Output the [X, Y] coordinate of the center of the cell containing the given text.  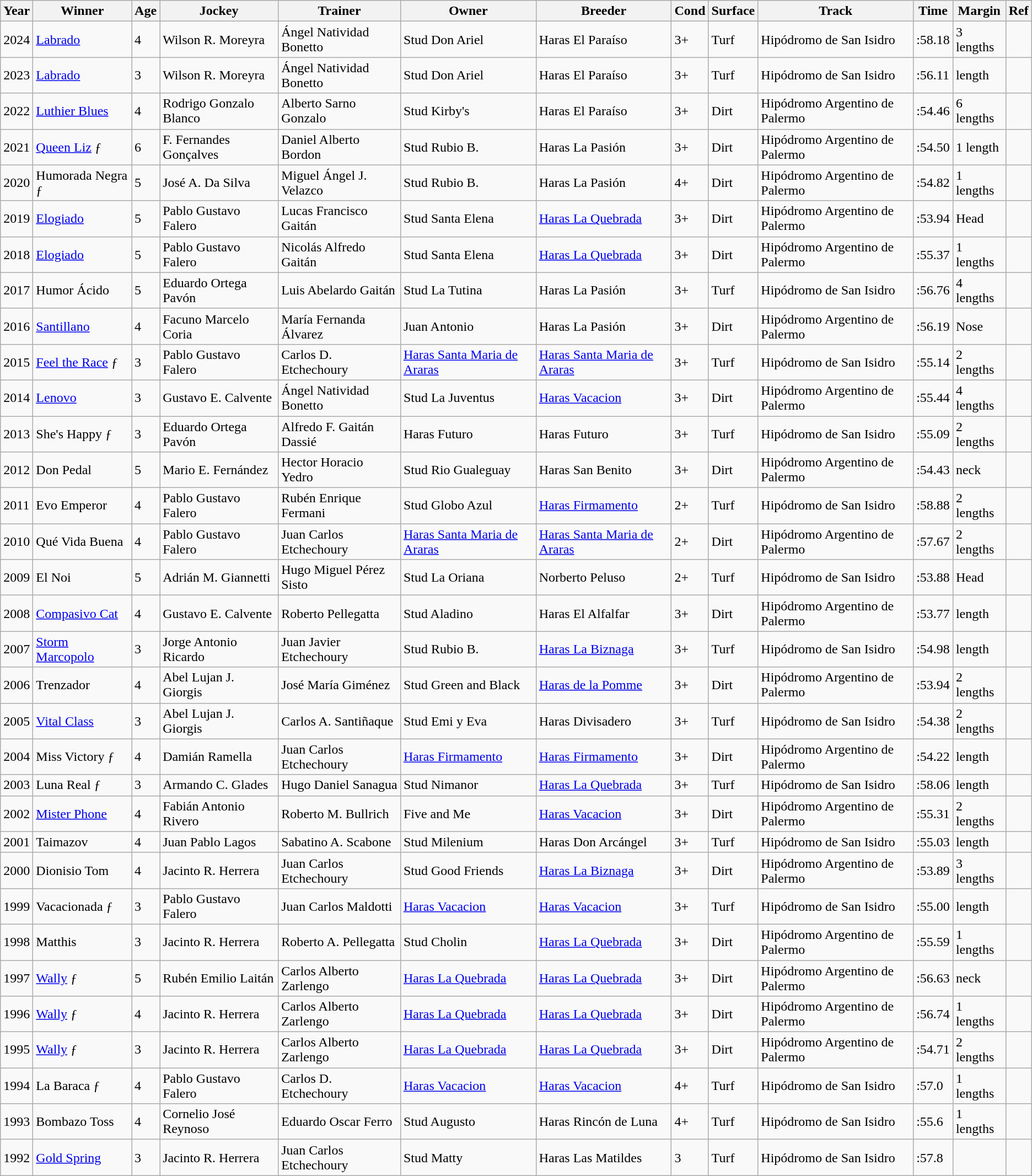
Miss Victory ƒ [83, 756]
Stud Cholin [468, 942]
Five and Me [468, 814]
José María Giménez [340, 685]
Queen Liz ƒ [83, 147]
2000 [17, 870]
:54.43 [933, 470]
Margin [979, 11]
:54.71 [933, 1050]
Mario E. Fernández [219, 470]
:58.06 [933, 785]
Breeder [604, 11]
2015 [17, 362]
2001 [17, 842]
2023 [17, 75]
:53.77 [933, 613]
:58.18 [933, 40]
2020 [17, 183]
:53.88 [933, 578]
Trenzador [83, 685]
Stud La Tutina [468, 290]
:57.0 [933, 1086]
Stud La Juventus [468, 398]
Lucas Francisco Gaitán [340, 218]
:54.50 [933, 147]
Year [17, 11]
Alberto Sarno Gonzalo [340, 111]
2017 [17, 290]
2016 [17, 326]
Humorada Negra ƒ [83, 183]
Hugo Miguel Pérez Sisto [340, 578]
2010 [17, 541]
Trainer [340, 11]
Carlos A. Santiñaque [340, 721]
Rodrigo Gonzalo Blanco [219, 111]
2021 [17, 147]
6 [146, 147]
Ref [1019, 11]
Nicolás Alfredo Gaitán [340, 255]
Stud Matty [468, 1158]
Mister Phone [83, 814]
She's Happy ƒ [83, 433]
1999 [17, 906]
2005 [17, 721]
2007 [17, 649]
:55.37 [933, 255]
Juan Pablo Lagos [219, 842]
2008 [17, 613]
José A. Da Silva [219, 183]
:57.8 [933, 1158]
Surface [733, 11]
2003 [17, 785]
Norberto Peluso [604, 578]
Cornelio José Reynoso [219, 1121]
Facuno Marcelo Coria [219, 326]
Armando C. Glades [219, 785]
Jockey [219, 11]
Stud La Oriana [468, 578]
:56.74 [933, 1014]
1993 [17, 1121]
María Fernanda Álvarez [340, 326]
Haras Rincón de Luna [604, 1121]
:55.09 [933, 433]
Luis Abelardo Gaitán [340, 290]
Stud Globo Azul [468, 506]
2024 [17, 40]
1996 [17, 1014]
Nose [979, 326]
Time [933, 11]
Alfredo F. Gaitán Dassié [340, 433]
Vital Class [83, 721]
Rubén Enrique Fermani [340, 506]
Roberto Pellegatta [340, 613]
Dionisio Tom [83, 870]
Eduardo Oscar Ferro [340, 1121]
Don Pedal [83, 470]
:55.00 [933, 906]
:56.19 [933, 326]
:54.46 [933, 111]
:55.31 [933, 814]
Luna Real ƒ [83, 785]
Haras Las Matildes [604, 1158]
Age [146, 11]
Santillano [83, 326]
Stud Nimanor [468, 785]
:56.76 [933, 290]
Haras El Alfalfar [604, 613]
Owner [468, 11]
6 lengths [979, 111]
Juan Antonio [468, 326]
1994 [17, 1086]
Damián Ramella [219, 756]
:54.98 [933, 649]
Feel the Race ƒ [83, 362]
Fabián Antonio Rivero [219, 814]
Miguel Ángel J. Velazco [340, 183]
Jorge Antonio Ricardo [219, 649]
Juan Javier Etchechoury [340, 649]
Hector Horacio Yedro [340, 470]
1992 [17, 1158]
Stud Good Friends [468, 870]
Vacacionada ƒ [83, 906]
:55.44 [933, 398]
2006 [17, 685]
El Noi [83, 578]
1998 [17, 942]
F. Fernandes Gonçalves [219, 147]
Stud Augusto [468, 1121]
:56.11 [933, 75]
1995 [17, 1050]
:58.88 [933, 506]
Rubén Emilio Laitán [219, 978]
Taimazov [83, 842]
Lenovo [83, 398]
2014 [17, 398]
Winner [83, 11]
La Baraca ƒ [83, 1086]
:57.67 [933, 541]
:53.89 [933, 870]
:55.6 [933, 1121]
2012 [17, 470]
Hugo Daniel Sanagua [340, 785]
2018 [17, 255]
Matthis [83, 942]
Sabatino A. Scabone [340, 842]
Stud Green and Black [468, 685]
Roberto A. Pellegatta [340, 942]
Haras de la Pomme [604, 685]
:55.03 [933, 842]
Haras Divisadero [604, 721]
2019 [17, 218]
Juan Carlos Maldotti [340, 906]
2002 [17, 814]
Stud Kirby's [468, 111]
Stud Aladino [468, 613]
Stud Rio Gualeguay [468, 470]
Haras Don Arcángel [604, 842]
2009 [17, 578]
2013 [17, 433]
:54.82 [933, 183]
:55.14 [933, 362]
Cond [690, 11]
Stud Milenium [468, 842]
Daniel Alberto Bordon [340, 147]
Track [836, 11]
:54.38 [933, 721]
Humor Ácido [83, 290]
Compasivo Cat [83, 613]
2022 [17, 111]
:56.63 [933, 978]
Evo Emperor [83, 506]
Storm Marcopolo [83, 649]
Luthier Blues [83, 111]
2004 [17, 756]
1 length [979, 147]
Gold Spring [83, 1158]
Roberto M. Bullrich [340, 814]
Bombazo Toss [83, 1121]
Adrián M. Giannetti [219, 578]
1997 [17, 978]
Haras San Benito [604, 470]
2011 [17, 506]
:55.59 [933, 942]
:54.22 [933, 756]
Stud Emi y Eva [468, 721]
Qué Vida Buena [83, 541]
